Detect which cell encompasses the target text, then output its [X, Y] center coordinate. 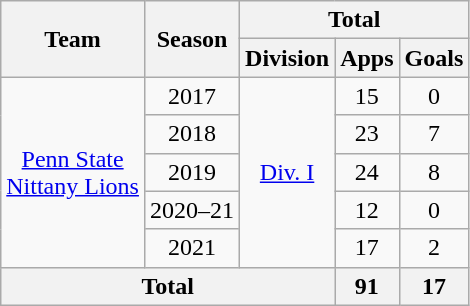
2017 [192, 96]
91 [367, 286]
Division [288, 58]
15 [367, 96]
23 [367, 134]
2 [434, 248]
2019 [192, 172]
2021 [192, 248]
Div. I [288, 172]
Goals [434, 58]
Season [192, 39]
Apps [367, 58]
Penn StateNittany Lions [73, 172]
7 [434, 134]
12 [367, 210]
8 [434, 172]
Team [73, 39]
2018 [192, 134]
2020–21 [192, 210]
24 [367, 172]
